Locate the cell with the specified text and output its (x, y) center coordinate. 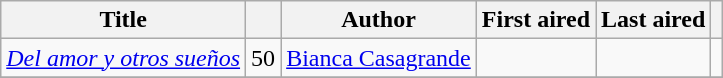
Bianca Casagrande (379, 58)
Title (124, 20)
First aired (536, 20)
Last aired (654, 20)
Del amor y otros sueños (124, 58)
Author (379, 20)
50 (264, 58)
